Extract the [x, y] coordinate from the center of the cell holding the provided text.  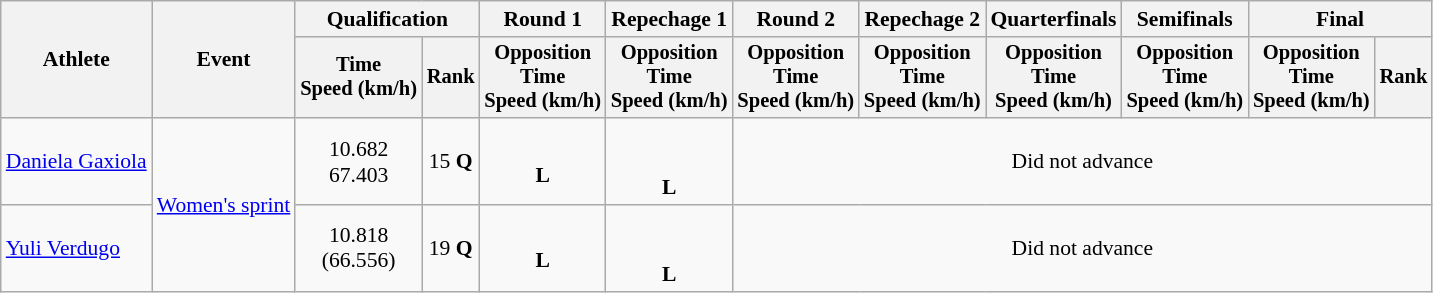
Yuli Verdugo [76, 248]
Quarterfinals [1054, 19]
10.68267.403 [358, 162]
10.818(66.556) [358, 248]
Round 1 [542, 19]
Semifinals [1186, 19]
Women's sprint [224, 204]
Round 2 [796, 19]
Athlete [76, 60]
Event [224, 60]
Repechage 2 [922, 19]
Qualification [387, 19]
TimeSpeed (km/h) [358, 78]
15 Q [451, 162]
Repechage 1 [670, 19]
19 Q [451, 248]
Final [1340, 19]
Daniela Gaxiola [76, 162]
